Identify which cell holds the provided text, then report its (X, Y) central coordinate. 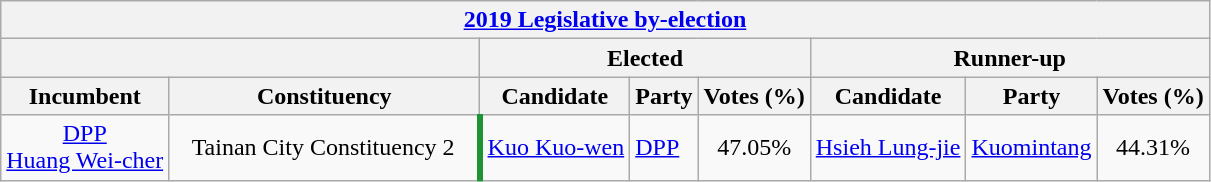
44.31% (1153, 148)
DPP (664, 148)
Tainan City Constituency 2 (324, 148)
47.05% (754, 148)
DPPHuang Wei-cher (85, 148)
Kuomintang (1032, 148)
Hsieh Lung-jie (888, 148)
Constituency (324, 96)
Runner-up (1010, 58)
Kuo Kuo-wen (555, 148)
Incumbent (85, 96)
Elected (645, 58)
2019 Legislative by-election (605, 20)
